Output the [X, Y] coordinate of the center of the cell containing the given text.  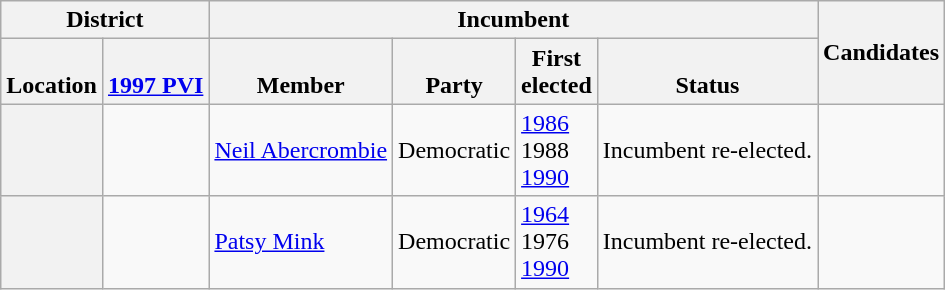
District [105, 20]
1997 PVI [155, 72]
Status [707, 72]
Candidates [882, 52]
Location [52, 72]
1986 1988 1990 [557, 150]
Firstelected [557, 72]
Neil Abercrombie [301, 150]
Member [301, 72]
Patsy Mink [301, 242]
Party [454, 72]
19641976 1990 [557, 242]
Incumbent [514, 20]
